Search for the cell housing the specified text and yield its (X, Y) center coordinate. 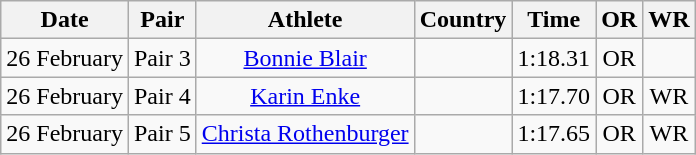
1:18.31 (554, 58)
Time (554, 20)
Date (65, 20)
1:17.65 (554, 134)
Pair 4 (162, 96)
Athlete (305, 20)
1:17.70 (554, 96)
Country (463, 20)
Christa Rothenburger (305, 134)
Pair 3 (162, 58)
Karin Enke (305, 96)
Bonnie Blair (305, 58)
Pair (162, 20)
Pair 5 (162, 134)
